Provide the (x, y) coordinate of the cell's center where the given text is located.  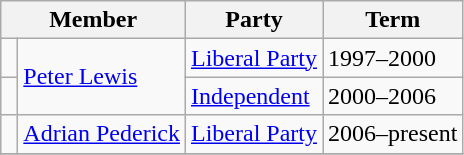
Independent (254, 96)
Term (392, 20)
2006–present (392, 134)
Peter Lewis (102, 77)
1997–2000 (392, 58)
Adrian Pederick (102, 134)
Member (94, 20)
Party (254, 20)
2000–2006 (392, 96)
